Output the (X, Y) coordinate of the center of the cell containing the given text.  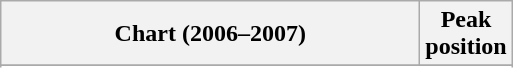
Chart (2006–2007) (210, 34)
Peakposition (466, 34)
